Scan for the cell matching the given text and deliver its (x, y) coordinate at center. 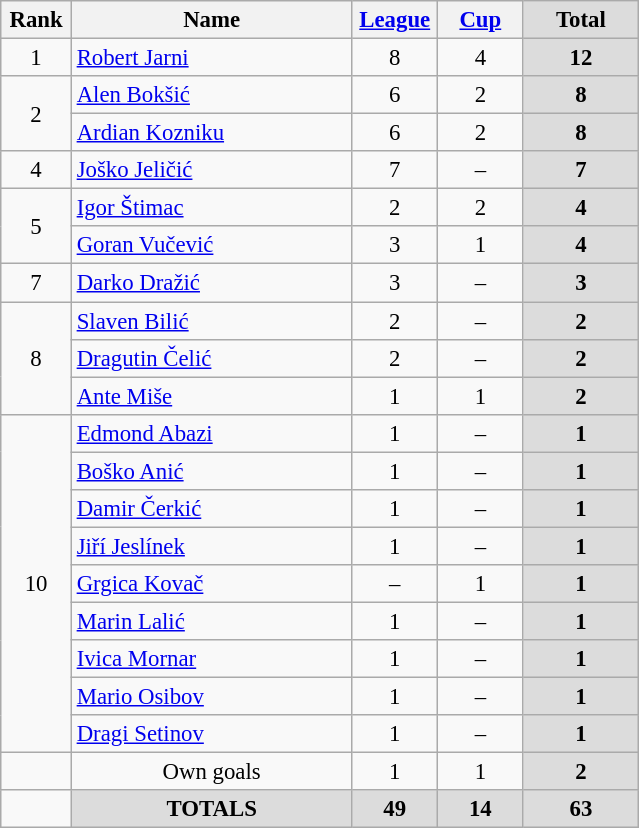
Goran Vučević (212, 245)
Boško Anić (212, 471)
Ardian Kozniku (212, 133)
Damir Čerkić (212, 509)
Darko Dražić (212, 283)
49 (395, 809)
Dragi Setinov (212, 734)
Mario Osibov (212, 697)
Ivica Mornar (212, 659)
Marin Lalić (212, 621)
League (395, 20)
63 (581, 809)
Joško Jeličić (212, 170)
Robert Jarni (212, 58)
Alen Bokšić (212, 95)
Dragutin Čelić (212, 358)
Edmond Abazi (212, 433)
12 (581, 58)
Total (581, 20)
14 (481, 809)
Igor Štimac (212, 208)
Rank (36, 20)
Grgica Kovač (212, 584)
5 (36, 226)
Cup (481, 20)
Ante Miše (212, 396)
TOTALS (212, 809)
Own goals (212, 772)
10 (36, 583)
Name (212, 20)
Slaven Bilić (212, 321)
Jiří Jeslínek (212, 546)
